Search for the cell housing the specified text and yield its (X, Y) center coordinate. 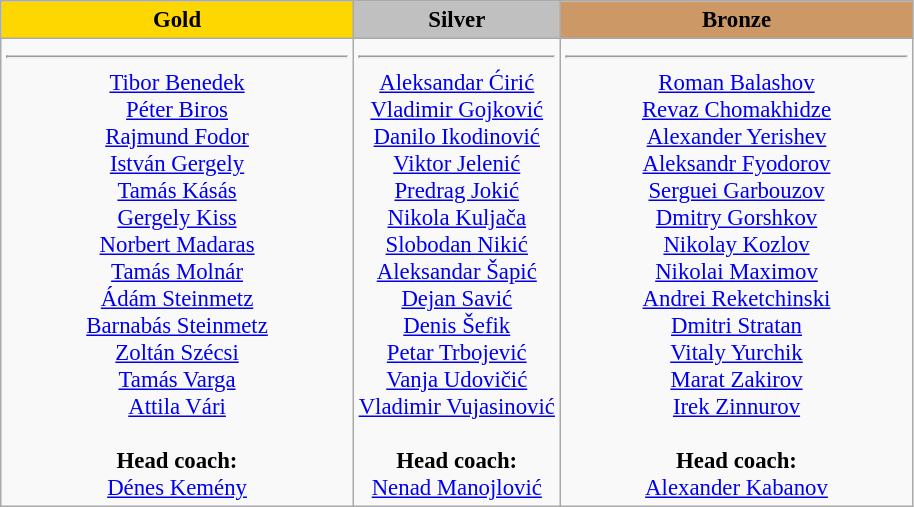
Gold (178, 20)
Silver (456, 20)
Bronze (736, 20)
